Determine the (x, y) coordinate at the center of the cell enclosing the given text.  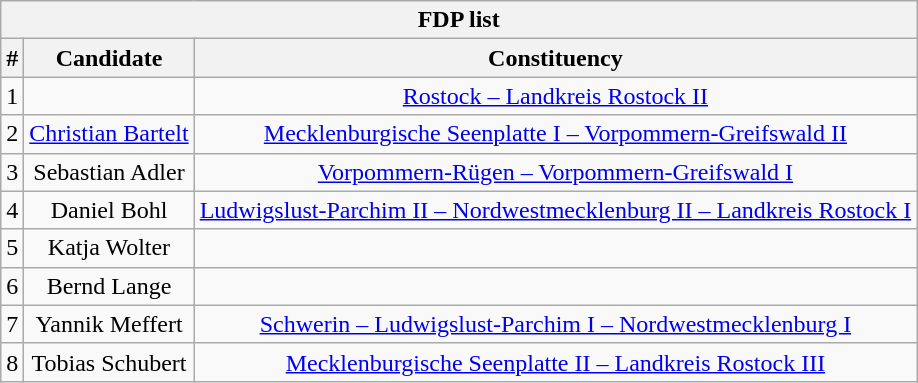
FDP list (459, 20)
Constituency (555, 58)
# (12, 58)
Rostock – Landkreis Rostock II (555, 96)
Christian Bartelt (109, 134)
Vorpommern-Rügen – Vorpommern-Greifswald I (555, 172)
4 (12, 210)
5 (12, 248)
Candidate (109, 58)
3 (12, 172)
Yannik Meffert (109, 324)
Mecklenburgische Seenplatte II – Landkreis Rostock III (555, 362)
Mecklenburgische Seenplatte I – Vorpommern-Greifswald II (555, 134)
Ludwigslust-Parchim II – Nordwestmecklenburg II – Landkreis Rostock I (555, 210)
7 (12, 324)
Daniel Bohl (109, 210)
8 (12, 362)
Katja Wolter (109, 248)
Bernd Lange (109, 286)
2 (12, 134)
6 (12, 286)
Tobias Schubert (109, 362)
Sebastian Adler (109, 172)
1 (12, 96)
Schwerin – Ludwigslust-Parchim I – Nordwestmecklenburg I (555, 324)
